Detect which cell encompasses the target text, then output its (x, y) center coordinate. 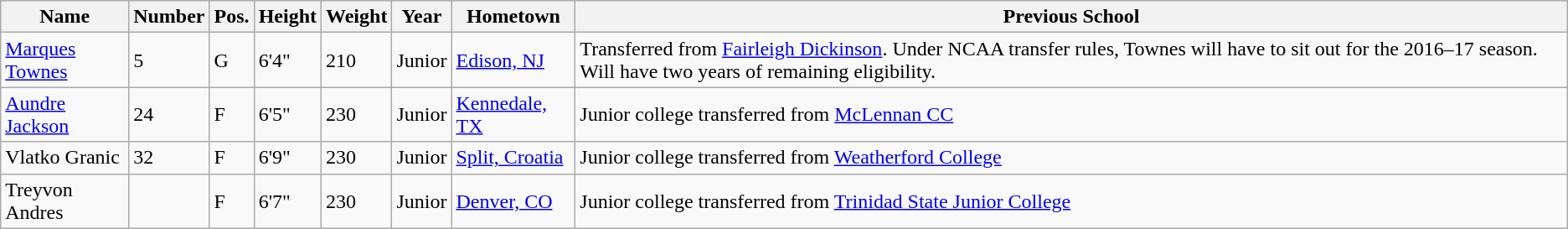
Weight (357, 17)
Marques Townes (65, 60)
6'9" (287, 158)
5 (169, 60)
Height (287, 17)
6'5" (287, 114)
Vlatko Granic (65, 158)
Treyvon Andres (65, 201)
Split, Croatia (513, 158)
Name (65, 17)
210 (357, 60)
6'7" (287, 201)
Pos. (231, 17)
Edison, NJ (513, 60)
G (231, 60)
Hometown (513, 17)
Kennedale, TX (513, 114)
Previous School (1071, 17)
Year (422, 17)
Junior college transferred from Trinidad State Junior College (1071, 201)
Denver, CO (513, 201)
24 (169, 114)
6'4" (287, 60)
Number (169, 17)
Junior college transferred from McLennan CC (1071, 114)
Junior college transferred from Weatherford College (1071, 158)
32 (169, 158)
Aundre Jackson (65, 114)
